Provide the (X, Y) coordinate of the cell's center where the given text is located.  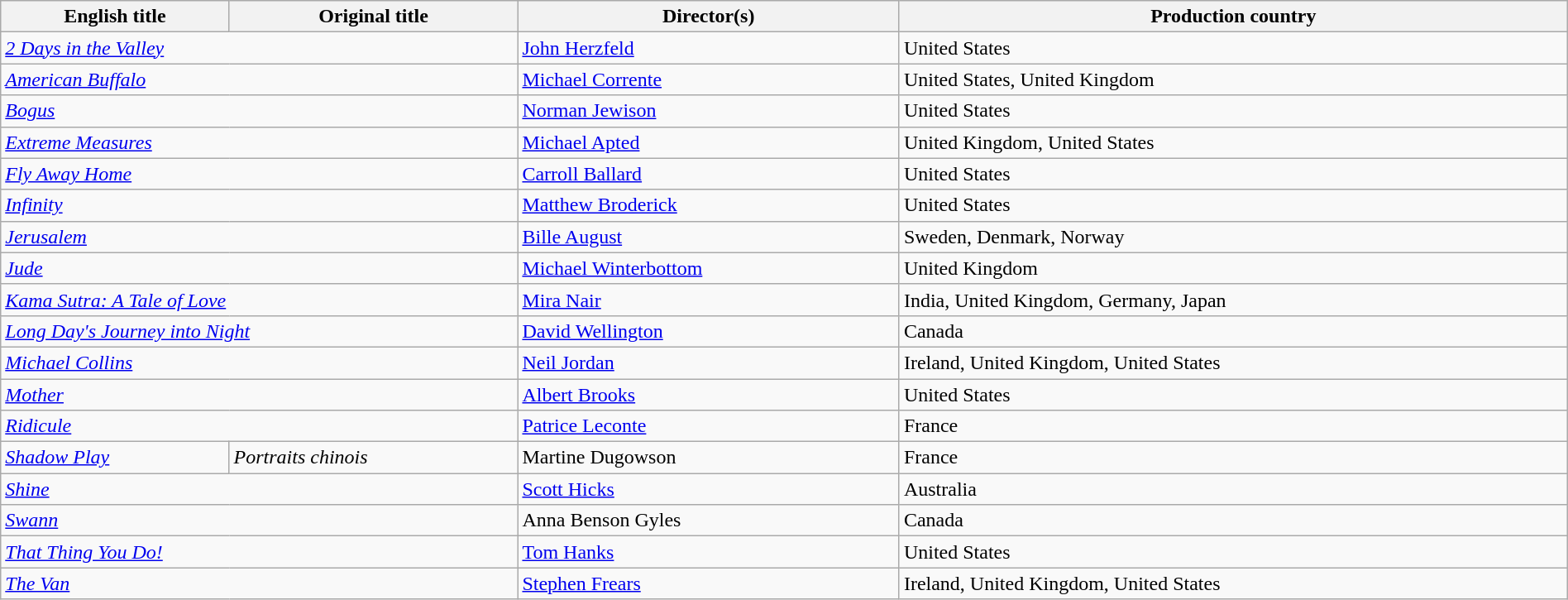
Mother (260, 395)
Production country (1233, 17)
Scott Hicks (708, 489)
Fly Away Home (260, 174)
Mira Nair (708, 300)
Kama Sutra: A Tale of Love (260, 300)
Infinity (260, 205)
Michael Apted (708, 142)
Shadow Play (115, 458)
Long Day's Journey into Night (260, 331)
Tom Hanks (708, 552)
United States, United Kingdom (1233, 79)
David Wellington (708, 331)
Australia (1233, 489)
Sweden, Denmark, Norway (1233, 237)
Ridicule (260, 426)
United Kingdom (1233, 268)
Director(s) (708, 17)
That Thing You Do! (260, 552)
India, United Kingdom, Germany, Japan (1233, 300)
Bille August (708, 237)
Albert Brooks (708, 395)
Patrice Leconte (708, 426)
Jude (260, 268)
Stephen Frears (708, 583)
Portraits chinois (374, 458)
Michael Winterbottom (708, 268)
Extreme Measures (260, 142)
2 Days in the Valley (260, 48)
John Herzfeld (708, 48)
Neil Jordan (708, 362)
Carroll Ballard (708, 174)
American Buffalo (260, 79)
English title (115, 17)
The Van (260, 583)
Shine (260, 489)
Norman Jewison (708, 111)
Swann (260, 521)
United Kingdom, United States (1233, 142)
Matthew Broderick (708, 205)
Jerusalem (260, 237)
Michael Collins (260, 362)
Martine Dugowson (708, 458)
Original title (374, 17)
Bogus (260, 111)
Anna Benson Gyles (708, 521)
Michael Corrente (708, 79)
